Output the [X, Y] coordinate of the center of the cell containing the given text.  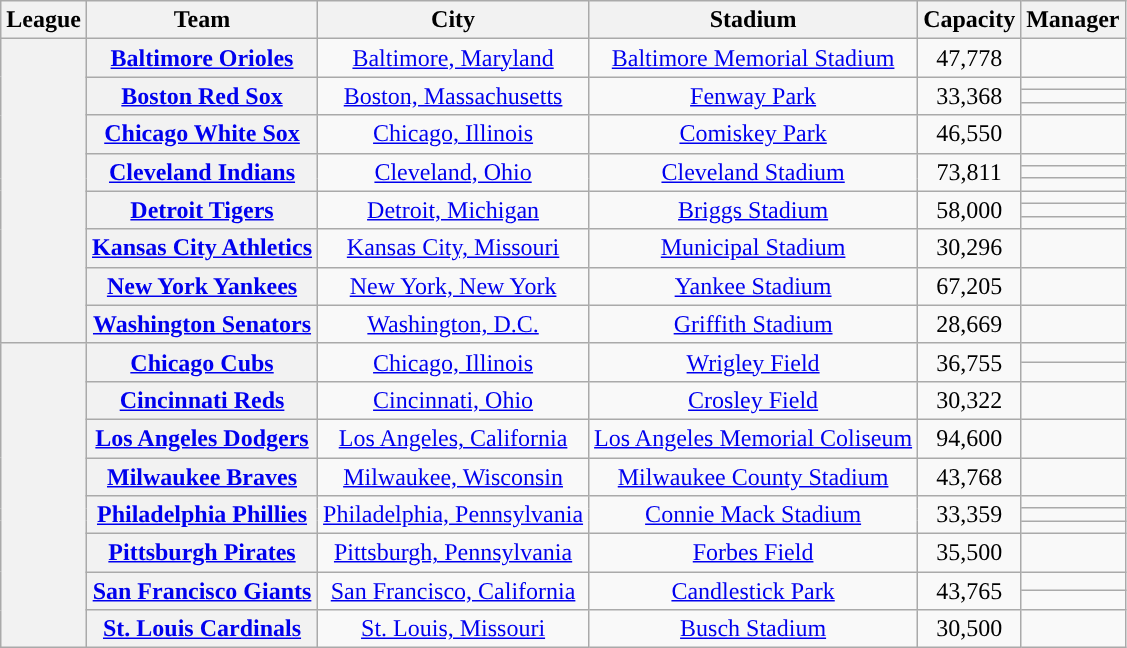
St. Louis, Missouri [454, 629]
Boston Red Sox [202, 96]
67,205 [970, 286]
Detroit, Michigan [454, 210]
City [454, 20]
Chicago Cubs [202, 362]
San Francisco, California [454, 591]
Cleveland Indians [202, 172]
Pittsburgh Pirates [202, 553]
Cincinnati Reds [202, 400]
43,765 [970, 591]
Manager [1073, 20]
46,550 [970, 134]
Milwaukee Braves [202, 477]
Milwaukee, Wisconsin [454, 477]
Griffith Stadium [754, 324]
Team [202, 20]
Comiskey Park [754, 134]
Baltimore Memorial Stadium [754, 58]
Capacity [970, 20]
35,500 [970, 553]
Baltimore Orioles [202, 58]
Pittsburgh, Pennsylvania [454, 553]
30,500 [970, 629]
Connie Mack Stadium [754, 515]
Crosley Field [754, 400]
Cleveland, Ohio [454, 172]
33,359 [970, 515]
47,778 [970, 58]
Forbes Field [754, 553]
Stadium [754, 20]
30,296 [970, 248]
New York Yankees [202, 286]
Kansas City Athletics [202, 248]
Chicago White Sox [202, 134]
San Francisco Giants [202, 591]
43,768 [970, 477]
Cleveland Stadium [754, 172]
Washington Senators [202, 324]
58,000 [970, 210]
Busch Stadium [754, 629]
St. Louis Cardinals [202, 629]
League [44, 20]
Kansas City, Missouri [454, 248]
Baltimore, Maryland [454, 58]
94,600 [970, 438]
Los Angeles, California [454, 438]
Milwaukee County Stadium [754, 477]
Municipal Stadium [754, 248]
Philadelphia Phillies [202, 515]
Detroit Tigers [202, 210]
28,669 [970, 324]
Philadelphia, Pennsylvania [454, 515]
Yankee Stadium [754, 286]
Los Angeles Memorial Coliseum [754, 438]
30,322 [970, 400]
Fenway Park [754, 96]
Wrigley Field [754, 362]
Candlestick Park [754, 591]
36,755 [970, 362]
33,368 [970, 96]
Boston, Massachusetts [454, 96]
Washington, D.C. [454, 324]
Los Angeles Dodgers [202, 438]
New York, New York [454, 286]
Briggs Stadium [754, 210]
Cincinnati, Ohio [454, 400]
73,811 [970, 172]
